Locate the cell with the specified text and output its (X, Y) center coordinate. 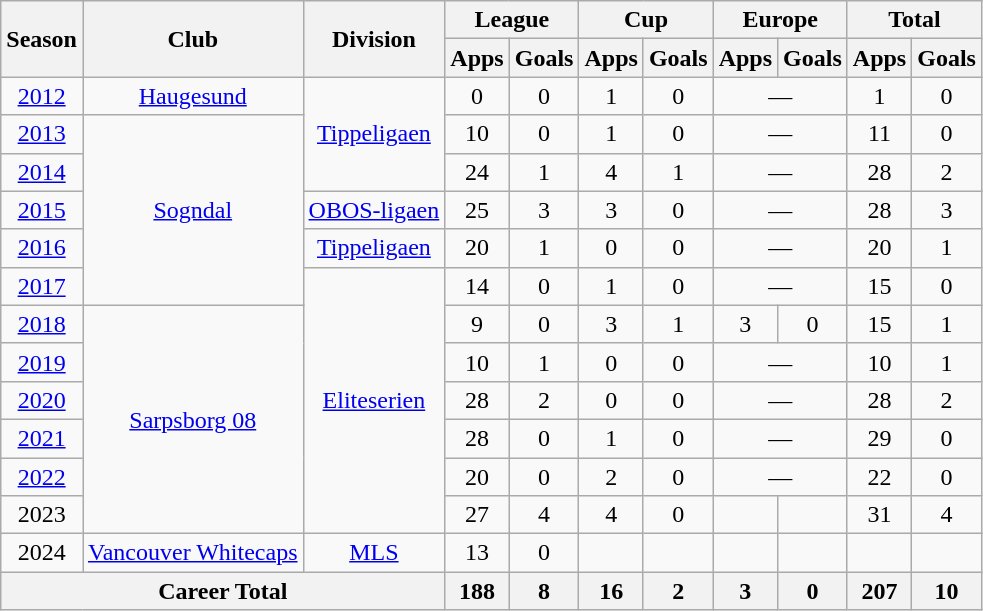
Cup (646, 20)
OBOS-ligaen (374, 210)
27 (477, 515)
24 (477, 172)
11 (879, 134)
13 (477, 553)
2016 (42, 248)
31 (879, 515)
Haugesund (192, 96)
Career Total (223, 591)
League (512, 20)
2012 (42, 96)
2022 (42, 477)
MLS (374, 553)
2023 (42, 515)
2019 (42, 362)
2024 (42, 553)
2013 (42, 134)
25 (477, 210)
16 (611, 591)
Eliteserien (374, 400)
2015 (42, 210)
Division (374, 39)
Europe (780, 20)
Sogndal (192, 210)
Club (192, 39)
2018 (42, 324)
22 (879, 477)
29 (879, 438)
207 (879, 591)
2017 (42, 286)
2020 (42, 400)
2014 (42, 172)
Total (914, 20)
Vancouver Whitecaps (192, 553)
Sarpsborg 08 (192, 419)
2021 (42, 438)
Season (42, 39)
188 (477, 591)
9 (477, 324)
8 (544, 591)
14 (477, 286)
